Pinpoint the cell where the given text exists, returning its [X, Y] midpoint coordinate. 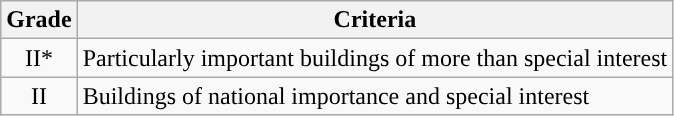
Particularly important buildings of more than special interest [375, 58]
Buildings of national importance and special interest [375, 96]
II [39, 96]
Grade [39, 20]
Criteria [375, 20]
II* [39, 58]
